Return the [X, Y] coordinate for the center point of the cell that contains the specified text.  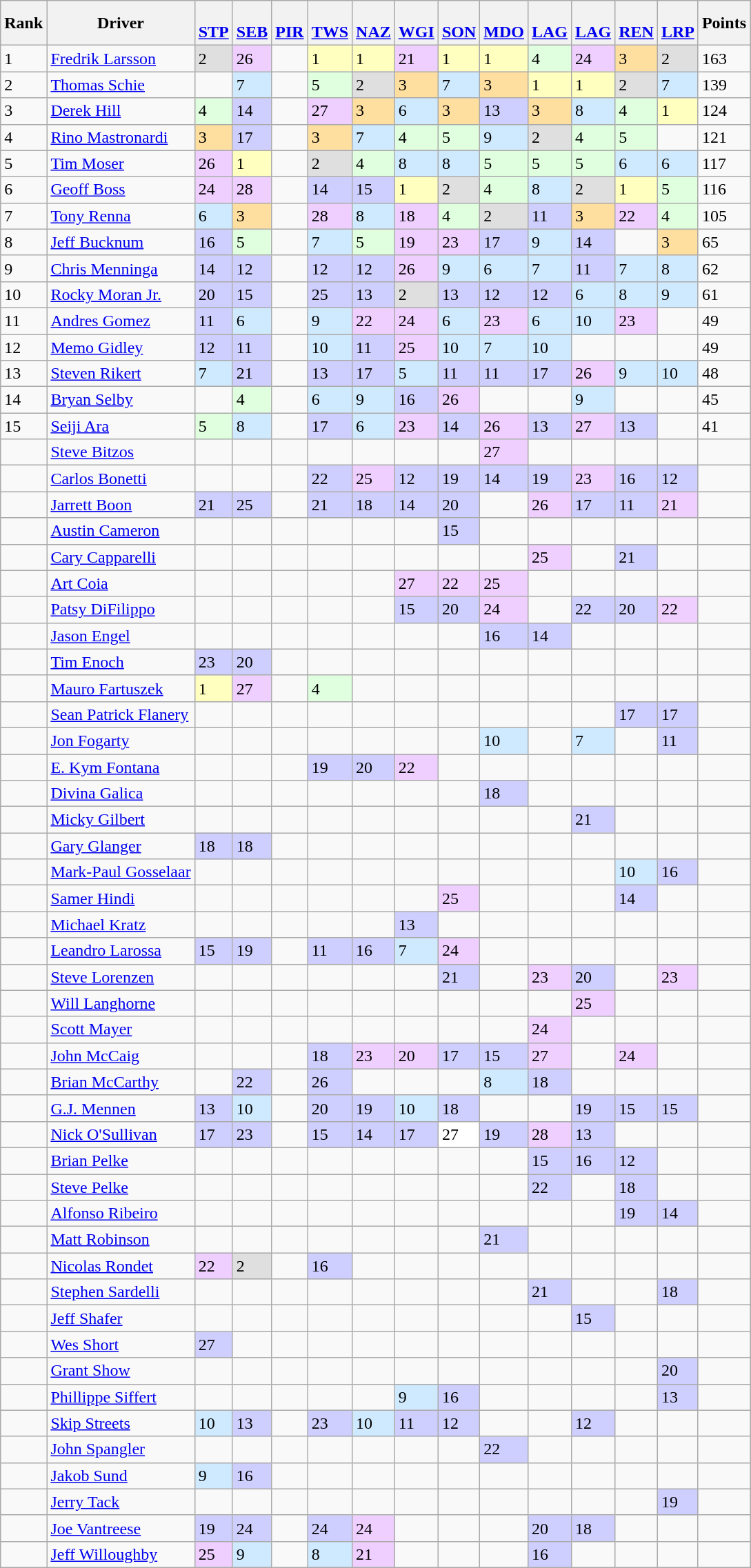
Michael Kratz [121, 925]
Tony Renna [121, 216]
Jeff Willoughby [121, 1554]
PIR [290, 23]
Memo Gidley [121, 347]
Jason Engel [121, 636]
Thomas Schie [121, 85]
Jarrett Boon [121, 505]
Will Langhorne [121, 1003]
Rino Mastronardi [121, 137]
65 [724, 242]
Chris Menninga [121, 268]
SEB [252, 23]
NAZ [374, 23]
Steven Rikert [121, 374]
62 [724, 268]
Micky Gilbert [121, 820]
Jon Fogarty [121, 741]
139 [724, 85]
Seiji Ara [121, 426]
Joe Vantreese [121, 1528]
Andres Gomez [121, 321]
STP [214, 23]
Grant Show [121, 1371]
E. Kym Fontana [121, 767]
Skip Streets [121, 1423]
Derek Hill [121, 111]
Scott Mayer [121, 1029]
Patsy DiFilippo [121, 610]
Bryan Selby [121, 400]
Phillippe Siffert [121, 1397]
Rank [23, 23]
WGI [417, 23]
Wes Short [121, 1345]
61 [724, 294]
Fredrik Larsson [121, 59]
116 [724, 190]
Leandro Larossa [121, 951]
Sean Patrick Flanery [121, 714]
Steve Lorenzen [121, 977]
Mark-Paul Gosselaar [121, 872]
Mauro Fartuszek [121, 688]
163 [724, 59]
Alfonso Ribeiro [121, 1214]
Geoff Boss [121, 190]
John Spangler [121, 1449]
Art Coia [121, 583]
Tim Enoch [121, 662]
LRP [677, 23]
41 [724, 426]
Jeff Shafer [121, 1318]
Nicolas Rondet [121, 1266]
John McCaig [121, 1056]
117 [724, 163]
Steve Pelke [121, 1187]
SON [459, 23]
TWS [330, 23]
Points [724, 23]
REN [637, 23]
Jakob Sund [121, 1476]
Gary Glanger [121, 846]
Driver [121, 23]
Rocky Moran Jr. [121, 294]
Austin Cameron [121, 531]
124 [724, 111]
Samer Hindi [121, 898]
48 [724, 374]
G.J. Mennen [121, 1108]
Carlos Bonetti [121, 479]
Divina Galica [121, 794]
Brian McCarthy [121, 1082]
121 [724, 137]
Cary Capparelli [121, 557]
Stephen Sardelli [121, 1292]
MDO [504, 23]
Brian Pelke [121, 1160]
Matt Robinson [121, 1240]
Nick O'Sullivan [121, 1134]
45 [724, 400]
Jerry Tack [121, 1502]
Jeff Bucknum [121, 242]
Tim Moser [121, 163]
105 [724, 216]
Steve Bitzos [121, 452]
